Identify which cell holds the provided text, then report its (x, y) central coordinate. 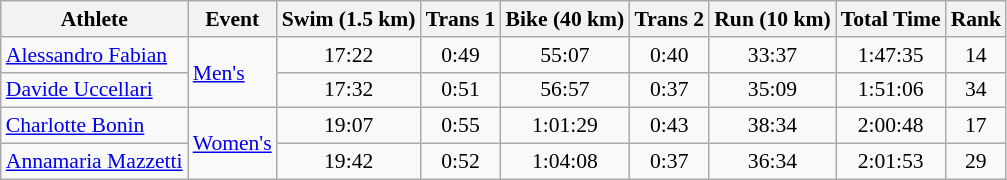
56:57 (564, 90)
Men's (232, 72)
0:52 (461, 162)
35:09 (772, 90)
17 (976, 126)
Charlotte Bonin (94, 126)
Trans 1 (461, 19)
Run (10 km) (772, 19)
2:01:53 (891, 162)
Rank (976, 19)
55:07 (564, 55)
36:34 (772, 162)
Athlete (94, 19)
1:04:08 (564, 162)
Annamaria Mazzetti (94, 162)
Alessandro Fabian (94, 55)
29 (976, 162)
34 (976, 90)
Event (232, 19)
Total Time (891, 19)
19:07 (349, 126)
38:34 (772, 126)
Davide Uccellari (94, 90)
33:37 (772, 55)
1:51:06 (891, 90)
14 (976, 55)
19:42 (349, 162)
Bike (40 km) (564, 19)
1:01:29 (564, 126)
17:32 (349, 90)
0:51 (461, 90)
1:47:35 (891, 55)
0:49 (461, 55)
0:43 (669, 126)
Women's (232, 144)
2:00:48 (891, 126)
0:55 (461, 126)
0:40 (669, 55)
Trans 2 (669, 19)
Swim (1.5 km) (349, 19)
17:22 (349, 55)
